Provide the [X, Y] coordinate of the cell's center where the given text is located.  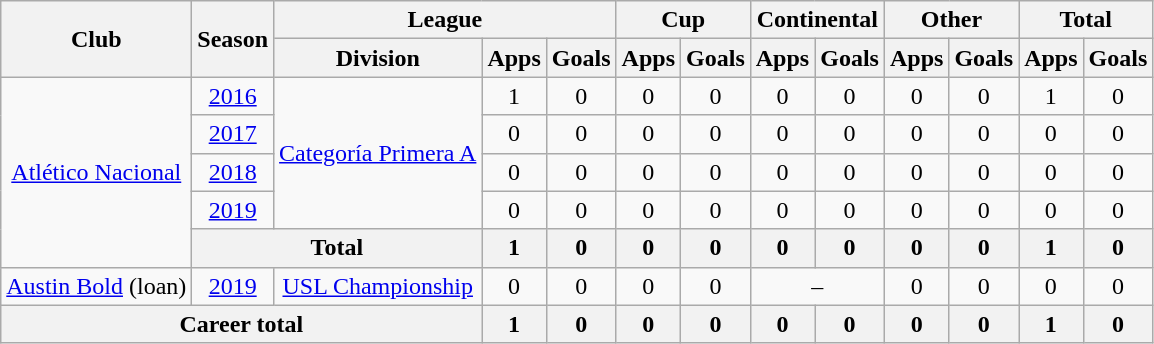
Categoría Primera A [378, 153]
Career total [242, 324]
Atlético Nacional [96, 172]
Austin Bold (loan) [96, 286]
Continental [817, 20]
USL Championship [378, 286]
– [817, 286]
Other [951, 20]
Division [378, 58]
Club [96, 39]
League [446, 20]
2017 [233, 134]
Cup [683, 20]
2018 [233, 172]
Season [233, 39]
2016 [233, 96]
